For the text-containing cell, return its midpoint in [X, Y] coordinate format. 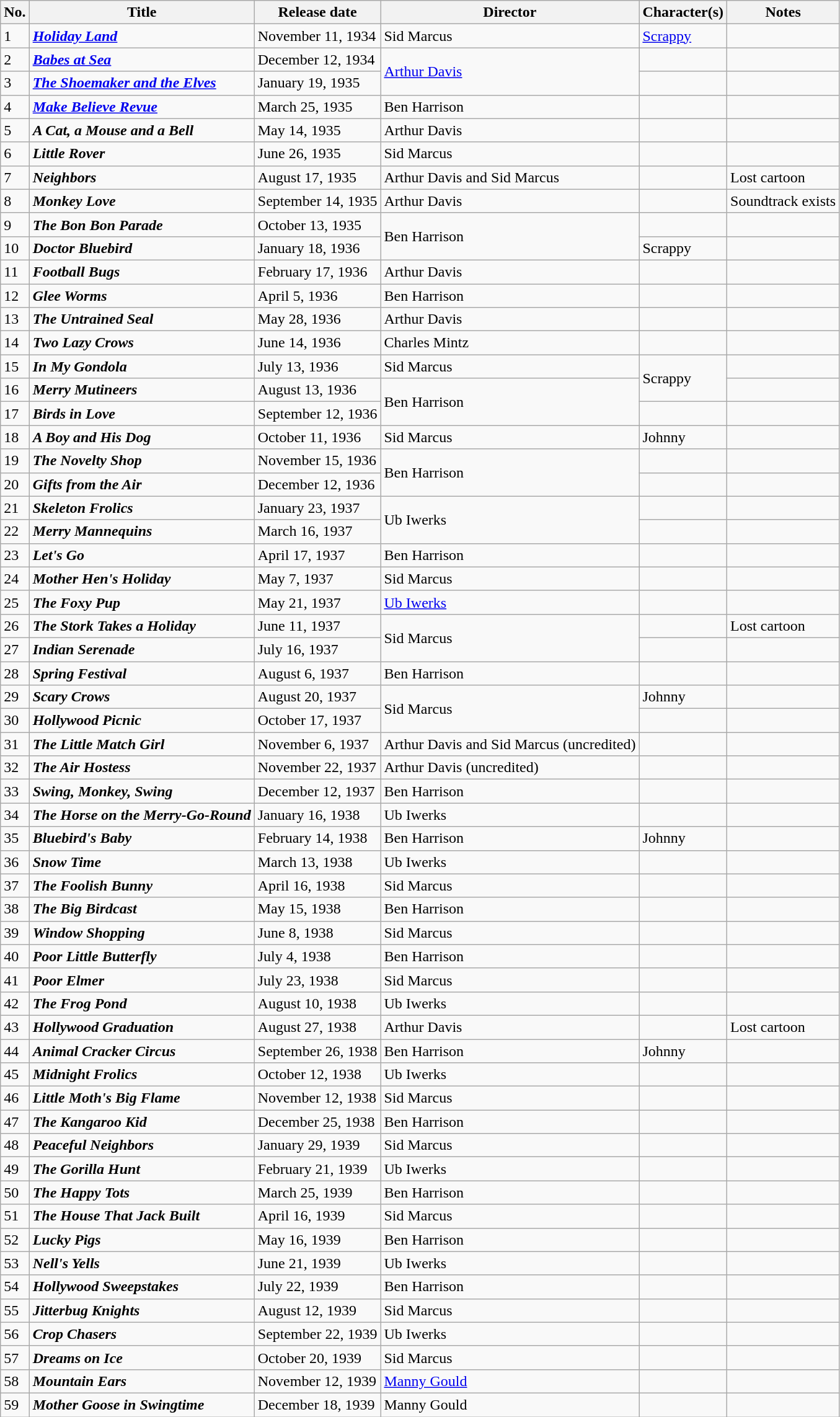
April 5, 1936 [317, 296]
48 [15, 1145]
A Boy and His Dog [141, 437]
September 22, 1939 [317, 1334]
May 7, 1937 [317, 579]
June 26, 1935 [317, 154]
Charles Mintz [510, 343]
Director [510, 12]
Poor Elmer [141, 980]
42 [15, 1003]
November 6, 1937 [317, 744]
Mother Hen's Holiday [141, 579]
March 25, 1935 [317, 107]
46 [15, 1098]
Football Bugs [141, 272]
March 16, 1937 [317, 531]
Mother Goose in Swingtime [141, 1405]
Peaceful Neighbors [141, 1145]
The Little Match Girl [141, 744]
44 [15, 1051]
Monkey Love [141, 201]
11 [15, 272]
23 [15, 555]
47 [15, 1122]
Birds in Love [141, 414]
Hollywood Graduation [141, 1027]
Merry Mutineers [141, 390]
November 15, 1936 [317, 461]
October 20, 1939 [317, 1357]
35 [15, 838]
July 4, 1938 [317, 956]
40 [15, 956]
Holiday Land [141, 36]
Hollywood Picnic [141, 721]
April 17, 1937 [317, 555]
The Air Hostess [141, 768]
19 [15, 461]
October 11, 1936 [317, 437]
8 [15, 201]
55 [15, 1310]
Character(s) [683, 12]
Window Shopping [141, 933]
Animal Cracker Circus [141, 1051]
The House That Jack Built [141, 1216]
13 [15, 319]
July 13, 1936 [317, 366]
The Gorilla Hunt [141, 1169]
The Untrained Seal [141, 319]
The Happy Tots [141, 1193]
Glee Worms [141, 296]
Arthur Davis and Sid Marcus (uncredited) [510, 744]
59 [15, 1405]
The Big Birdcast [141, 909]
August 17, 1935 [317, 177]
21 [15, 508]
January 29, 1939 [317, 1145]
No. [15, 12]
Scary Crows [141, 697]
Title [141, 12]
November 11, 1934 [317, 36]
July 16, 1937 [317, 649]
12 [15, 296]
August 13, 1936 [317, 390]
Nell's Yells [141, 1263]
February 17, 1936 [317, 272]
July 23, 1938 [317, 980]
Make Believe Revue [141, 107]
April 16, 1938 [317, 886]
24 [15, 579]
18 [15, 437]
December 18, 1939 [317, 1405]
November 12, 1939 [317, 1381]
August 27, 1938 [317, 1027]
Jitterbug Knights [141, 1310]
September 12, 1936 [317, 414]
September 14, 1935 [317, 201]
July 22, 1939 [317, 1287]
The Foxy Pup [141, 602]
Arthur Davis (uncredited) [510, 768]
October 12, 1938 [317, 1075]
Skeleton Frolics [141, 508]
10 [15, 248]
14 [15, 343]
Little Moth's Big Flame [141, 1098]
29 [15, 697]
March 13, 1938 [317, 862]
Snow Time [141, 862]
52 [15, 1240]
June 21, 1939 [317, 1263]
Bluebird's Baby [141, 838]
December 12, 1936 [317, 484]
37 [15, 886]
The Foolish Bunny [141, 886]
33 [15, 791]
June 8, 1938 [317, 933]
September 26, 1938 [317, 1051]
6 [15, 154]
August 20, 1937 [317, 697]
December 12, 1934 [317, 60]
32 [15, 768]
1 [15, 36]
January 23, 1937 [317, 508]
August 12, 1939 [317, 1310]
The Bon Bon Parade [141, 224]
The Shoemaker and the Elves [141, 83]
October 13, 1935 [317, 224]
Gifts from the Air [141, 484]
16 [15, 390]
May 16, 1939 [317, 1240]
January 16, 1938 [317, 815]
Two Lazy Crows [141, 343]
Soundtrack exists [784, 201]
The Horse on the Merry-Go-Round [141, 815]
15 [15, 366]
March 25, 1939 [317, 1193]
January 18, 1936 [317, 248]
The Stork Takes a Holiday [141, 626]
Release date [317, 12]
May 28, 1936 [317, 319]
Crop Chasers [141, 1334]
April 16, 1939 [317, 1216]
May 21, 1937 [317, 602]
January 19, 1935 [317, 83]
26 [15, 626]
45 [15, 1075]
Doctor Bluebird [141, 248]
43 [15, 1027]
Spring Festival [141, 673]
December 25, 1938 [317, 1122]
50 [15, 1193]
31 [15, 744]
28 [15, 673]
Lucky Pigs [141, 1240]
5 [15, 130]
25 [15, 602]
Merry Mannequins [141, 531]
June 11, 1937 [317, 626]
Neighbors [141, 177]
In My Gondola [141, 366]
30 [15, 721]
38 [15, 909]
Babes at Sea [141, 60]
Hollywood Sweepstakes [141, 1287]
May 14, 1935 [317, 130]
Let's Go [141, 555]
22 [15, 531]
7 [15, 177]
February 14, 1938 [317, 838]
2 [15, 60]
34 [15, 815]
August 6, 1937 [317, 673]
54 [15, 1287]
Indian Serenade [141, 649]
The Novelty Shop [141, 461]
Little Rover [141, 154]
27 [15, 649]
57 [15, 1357]
39 [15, 933]
August 10, 1938 [317, 1003]
Notes [784, 12]
56 [15, 1334]
Dreams on Ice [141, 1357]
February 21, 1939 [317, 1169]
4 [15, 107]
June 14, 1936 [317, 343]
41 [15, 980]
36 [15, 862]
Mountain Ears [141, 1381]
May 15, 1938 [317, 909]
51 [15, 1216]
The Kangaroo Kid [141, 1122]
Midnight Frolics [141, 1075]
Poor Little Butterfly [141, 956]
17 [15, 414]
The Frog Pond [141, 1003]
November 12, 1938 [317, 1098]
Arthur Davis and Sid Marcus [510, 177]
November 22, 1937 [317, 768]
Swing, Monkey, Swing [141, 791]
53 [15, 1263]
A Cat, a Mouse and a Bell [141, 130]
3 [15, 83]
December 12, 1937 [317, 791]
October 17, 1937 [317, 721]
58 [15, 1381]
49 [15, 1169]
20 [15, 484]
9 [15, 224]
